Capture the cell that displays the provided text and extract its [X, Y] central coordinate. 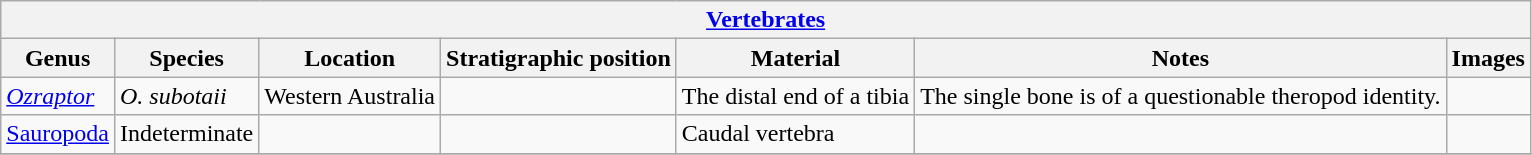
Indeterminate [186, 134]
Location [350, 58]
Ozraptor [58, 96]
Species [186, 58]
Genus [58, 58]
The single bone is of a questionable theropod identity. [1180, 96]
Caudal vertebra [795, 134]
Vertebrates [766, 20]
The distal end of a tibia [795, 96]
Sauropoda [58, 134]
Images [1488, 58]
Notes [1180, 58]
Stratigraphic position [559, 58]
Material [795, 58]
Western Australia [350, 96]
O. subotaii [186, 96]
